Detect which cell encompasses the target text, then output its (X, Y) center coordinate. 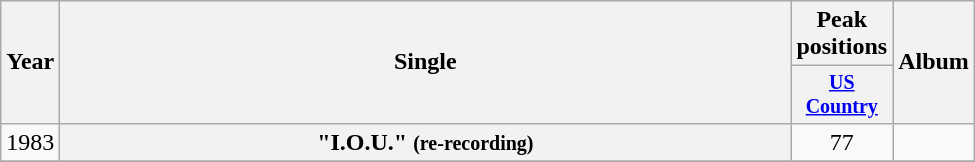
77 (842, 142)
1983 (30, 142)
Year (30, 62)
US Country (842, 94)
Peak positions (842, 34)
Single (426, 62)
Album (934, 62)
"I.O.U." (re-recording) (426, 142)
